Search for the cell housing the specified text and yield its [X, Y] center coordinate. 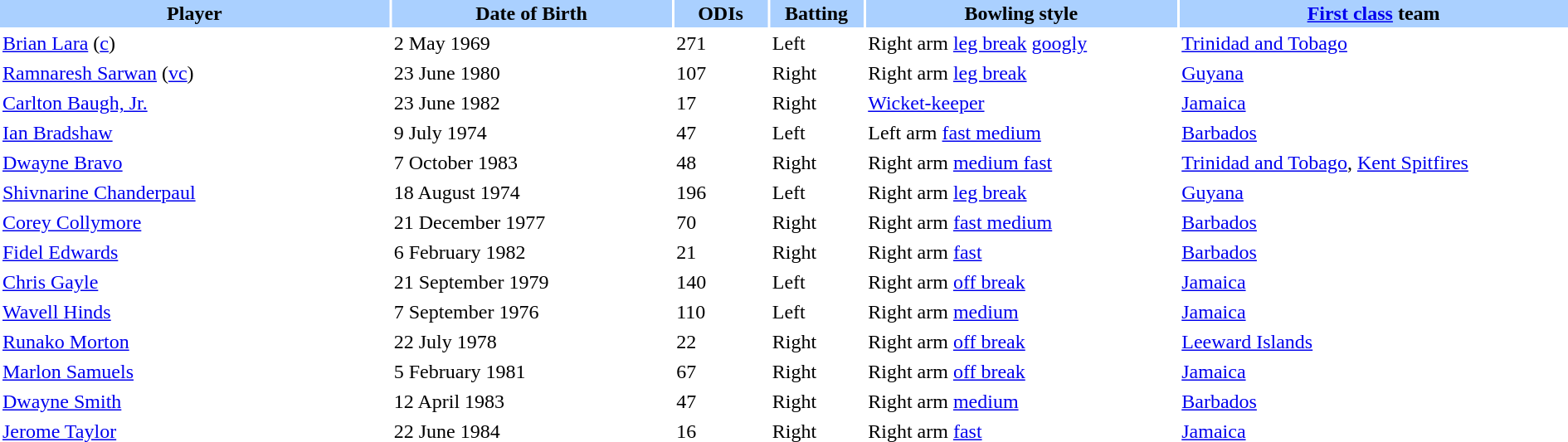
Left arm fast medium [1020, 133]
9 July 1974 [532, 133]
Marlon Samuels [194, 372]
Right arm fast medium [1020, 222]
Trinidad and Tobago [1374, 43]
Batting [816, 13]
70 [720, 222]
Dwayne Smith [194, 401]
Shivnarine Chanderpaul [194, 192]
Right arm medium fast [1020, 163]
Runako Morton [194, 342]
5 February 1981 [532, 372]
Dwayne Bravo [194, 163]
7 September 1976 [532, 312]
21 September 1979 [532, 282]
Chris Gayle [194, 282]
Date of Birth [532, 13]
23 June 1980 [532, 73]
18 August 1974 [532, 192]
17 [720, 103]
12 April 1983 [532, 401]
21 December 1977 [532, 222]
Fidel Edwards [194, 252]
107 [720, 73]
Right arm leg break googly [1020, 43]
ODIs [720, 13]
First class team [1374, 13]
2 May 1969 [532, 43]
48 [720, 163]
23 June 1982 [532, 103]
271 [720, 43]
22 [720, 342]
Trinidad and Tobago, Kent Spitfires [1374, 163]
Ian Bradshaw [194, 133]
196 [720, 192]
Brian Lara (c) [194, 43]
Carlton Baugh, Jr. [194, 103]
Ramnaresh Sarwan (vc) [194, 73]
21 [720, 252]
Player [194, 13]
Wavell Hinds [194, 312]
Wicket-keeper [1020, 103]
22 July 1978 [532, 342]
7 October 1983 [532, 163]
Right arm fast [1020, 252]
6 February 1982 [532, 252]
Corey Collymore [194, 222]
Leeward Islands [1374, 342]
110 [720, 312]
67 [720, 372]
Bowling style [1020, 13]
140 [720, 282]
